Scan for the cell matching the given text and deliver its [X, Y] coordinate at center. 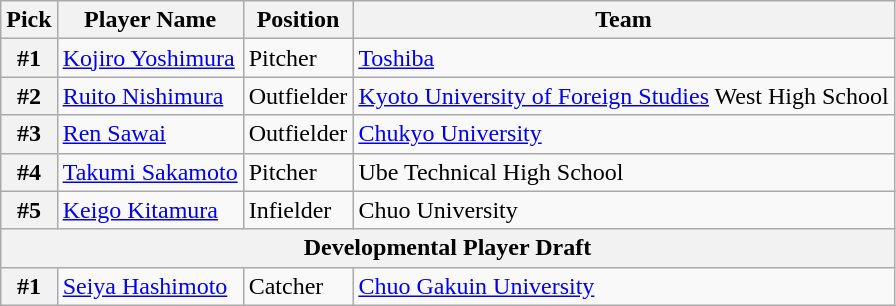
Takumi Sakamoto [150, 172]
Ren Sawai [150, 134]
Seiya Hashimoto [150, 286]
Team [624, 20]
Kyoto University of Foreign Studies West High School [624, 96]
Pick [29, 20]
Infielder [298, 210]
Catcher [298, 286]
Chuo University [624, 210]
Ube Technical High School [624, 172]
Kojiro Yoshimura [150, 58]
Chukyo University [624, 134]
Developmental Player Draft [448, 248]
Chuo Gakuin University [624, 286]
Keigo Kitamura [150, 210]
#2 [29, 96]
Ruito Nishimura [150, 96]
#3 [29, 134]
Toshiba [624, 58]
#5 [29, 210]
Position [298, 20]
Player Name [150, 20]
#4 [29, 172]
